Return [x, y] of the center of cell containing provided text 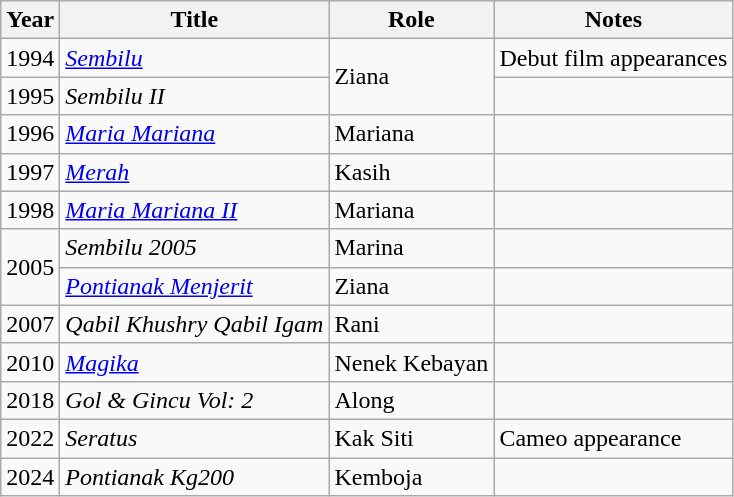
1997 [30, 172]
1994 [30, 58]
1995 [30, 96]
Nenek Kebayan [412, 362]
Kak Siti [412, 438]
2007 [30, 324]
Cameo appearance [614, 438]
1996 [30, 134]
1998 [30, 210]
Pontianak Kg200 [194, 477]
2018 [30, 400]
Maria Mariana [194, 134]
2022 [30, 438]
Sembilu [194, 58]
2024 [30, 477]
Marina [412, 248]
Rani [412, 324]
Kemboja [412, 477]
2005 [30, 267]
Title [194, 20]
Debut film appearances [614, 58]
Seratus [194, 438]
Kasih [412, 172]
2010 [30, 362]
Along [412, 400]
Gol & Gincu Vol: 2 [194, 400]
Role [412, 20]
Maria Mariana II [194, 210]
Magika [194, 362]
Notes [614, 20]
Pontianak Menjerit [194, 286]
Year [30, 20]
Merah [194, 172]
Qabil Khushry Qabil Igam [194, 324]
Sembilu II [194, 96]
Sembilu 2005 [194, 248]
